From the cell containing the given text, extract its center point as (X, Y) coordinate. 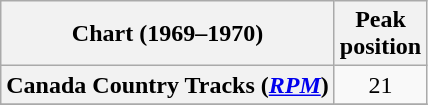
Peakposition (380, 34)
Canada Country Tracks (RPM) (168, 85)
21 (380, 85)
Chart (1969–1970) (168, 34)
